For the text-containing cell, return its midpoint in [X, Y] coordinate format. 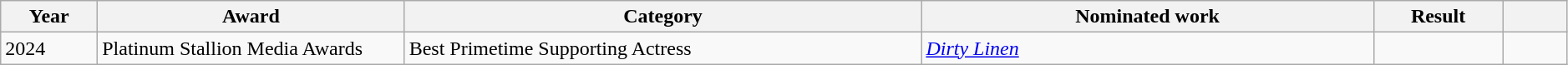
Best Primetime Supporting Actress [663, 48]
2024 [49, 48]
Dirty Linen [1148, 48]
Category [663, 17]
Result [1439, 17]
Nominated work [1148, 17]
Year [49, 17]
Award [251, 17]
Platinum Stallion Media Awards [251, 48]
